Capture the cell that displays the provided text and extract its [X, Y] central coordinate. 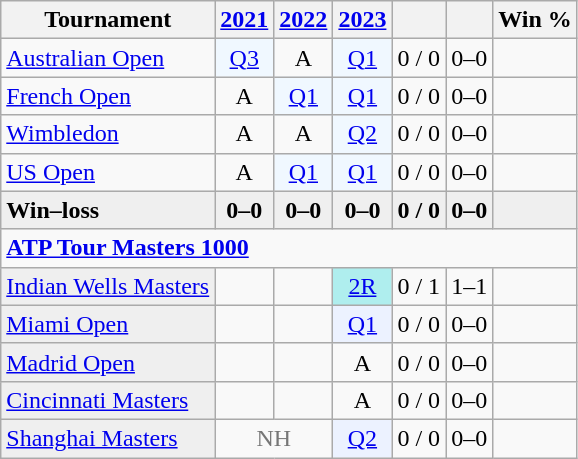
French Open [108, 96]
Cincinnati Masters [108, 400]
2021 [244, 20]
Q3 [244, 58]
Shanghai Masters [108, 438]
NH [274, 438]
Win % [536, 20]
US Open [108, 172]
ATP Tour Masters 1000 [290, 248]
Indian Wells Masters [108, 286]
Madrid Open [108, 362]
Tournament [108, 20]
1–1 [470, 286]
Australian Open [108, 58]
Miami Open [108, 324]
Wimbledon [108, 134]
Win–loss [108, 210]
2022 [304, 20]
0 / 1 [419, 286]
2R [362, 286]
2023 [362, 20]
